Capture the cell that displays the provided text and extract its (x, y) central coordinate. 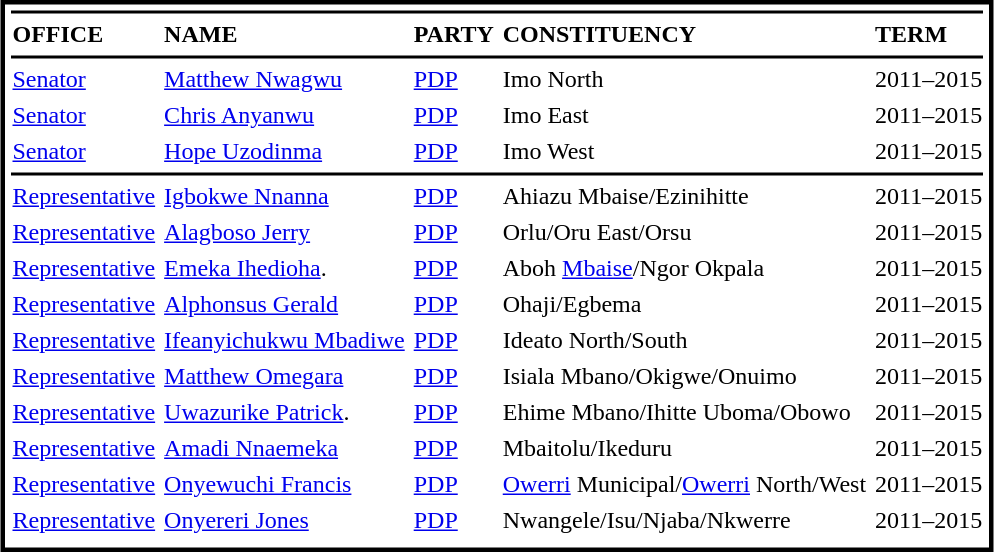
NAME (285, 35)
Ideato North/South (684, 341)
CONSTITUENCY (684, 35)
Imo West (684, 151)
Igbokwe Nnanna (285, 197)
Hope Uzodinma (285, 151)
Owerri Municipal/Owerri North/West (684, 485)
Emeka Ihedioha. (285, 269)
Alphonsus Gerald (285, 305)
Alagboso Jerry (285, 233)
Chris Anyanwu (285, 115)
Aboh Mbaise/Ngor Okpala (684, 269)
Matthew Nwagwu (285, 79)
Isiala Mbano/Okigwe/Onuimo (684, 377)
OFFICE (84, 35)
Imo North (684, 79)
Imo East (684, 115)
Ifeanyichukwu Mbadiwe (285, 341)
Ohaji/Egbema (684, 305)
Onyewuchi Francis (285, 485)
Mbaitolu/Ikeduru (684, 449)
Matthew Omegara (285, 377)
Ehime Mbano/Ihitte Uboma/Obowo (684, 413)
Amadi Nnaemeka (285, 449)
Uwazurike Patrick. (285, 413)
TERM (929, 35)
Ahiazu Mbaise/Ezinihitte (684, 197)
Orlu/Oru East/Orsu (684, 233)
Onyereri Jones (285, 521)
Nwangele/Isu/Njaba/Nkwerre (684, 521)
PARTY (454, 35)
